Capture the cell that displays the provided text and extract its [X, Y] central coordinate. 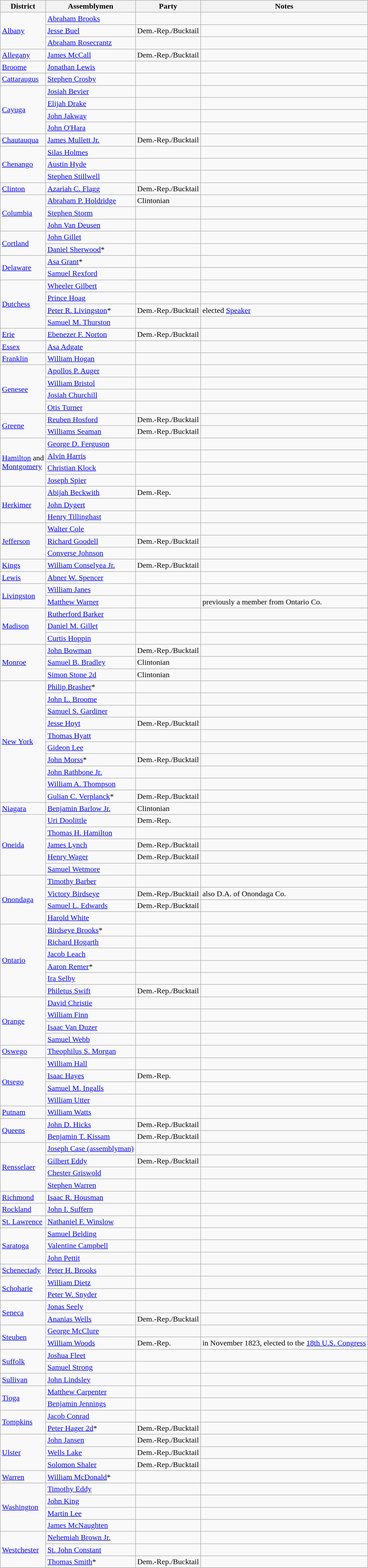
Ebenezer F. Norton [91, 334]
John Van Deusen [91, 225]
Harold White [91, 918]
Ananias Wells [91, 1319]
Matthew Carpenter [91, 1392]
Westchester [23, 1550]
Walter Cole [91, 529]
Stephen Warren [91, 1185]
Otis Turner [91, 407]
Jesse Buel [91, 31]
District [23, 6]
Valentine Campbell [91, 1246]
Jefferson [23, 541]
Matthew Warner [91, 602]
William Janes [91, 590]
St. Lawrence [23, 1222]
New York [23, 741]
also D.A. of Onondaga Co. [284, 893]
Jonathan Lewis [91, 67]
James McNaughten [91, 1526]
Asa Grant* [91, 261]
Uri Doolittle [91, 821]
Richard Goodell [91, 541]
Sullivan [23, 1380]
Solomon Shaler [91, 1465]
Gideon Lee [91, 748]
Richmond [23, 1197]
Wheeler Gilbert [91, 286]
John Rathbone Jr. [91, 772]
Orange [23, 1021]
Benjamin Barlow Jr. [91, 808]
Samuel Rexford [91, 274]
William Hogan [91, 359]
previously a member from Ontario Co. [284, 602]
John Bowman [91, 650]
Jacob Conrad [91, 1416]
Cayuga [23, 110]
Benjamin Jennings [91, 1404]
William Dietz [91, 1282]
Jonas Seely [91, 1307]
Nehemiah Brown Jr. [91, 1538]
James Mullett Jr. [91, 140]
Assemblymen [91, 6]
John Dygert [91, 504]
Ulster [23, 1452]
Gilbert Eddy [91, 1161]
William Finn [91, 1015]
Abner W. Spencer [91, 578]
Otsego [23, 1082]
Dutchess [23, 304]
John Morss* [91, 760]
John Jansen [91, 1440]
Clinton [23, 189]
Herkimer [23, 504]
Party [168, 6]
Delaware [23, 268]
John L. Broome [91, 699]
Chautauqua [23, 140]
Broome [23, 67]
Niagara [23, 808]
William Woods [91, 1343]
Cortland [23, 243]
Kings [23, 565]
John Jakway [91, 116]
Peter H. Brooks [91, 1270]
Wells Lake [91, 1452]
Queens [23, 1130]
Tompkins [23, 1422]
James Lynch [91, 845]
Henry Tillinghast [91, 517]
Oneida [23, 845]
Aaron Remer* [91, 966]
James McCall [91, 55]
Nathaniel F. Winslow [91, 1222]
Monroe [23, 663]
Warren [23, 1477]
Rensselaer [23, 1167]
Seneca [23, 1313]
Abraham Brooks [91, 19]
Martin Lee [91, 1513]
Columbia [23, 213]
Greene [23, 426]
Samuel B. Bradley [91, 663]
Timothy Eddy [91, 1489]
Lewis [23, 578]
Albany [23, 31]
Notes [284, 6]
Curtis Hoppin [91, 638]
William Bristol [91, 383]
Cattaraugus [23, 79]
elected Speaker [284, 310]
George D. Ferguson [91, 444]
Samuel Strong [91, 1367]
Apollos P. Auger [91, 371]
Stephen Stillwell [91, 177]
Victory Birdseye [91, 893]
Stephen Crosby [91, 79]
Chester Griswold [91, 1173]
Theophilus S. Morgan [91, 1051]
Daniel Sherwood* [91, 249]
Thomas Smith* [91, 1562]
Converse Johnson [91, 553]
Abraham Rosecrantz [91, 43]
Asa Adgate [91, 346]
Stephen Storm [91, 213]
Tioga [23, 1398]
Samuel L. Edwards [91, 905]
Oswego [23, 1051]
Hamilton and Montgomery [23, 462]
Ontario [23, 960]
Essex [23, 346]
Richard Hogarth [91, 942]
Thomas Hyatt [91, 735]
Steuben [23, 1337]
St. John Constant [91, 1550]
William McDonald* [91, 1477]
Allegany [23, 55]
Williams Seaman [91, 432]
Austin Hyde [91, 164]
Erie [23, 334]
Prince Hoag [91, 298]
William Conselyea Jr. [91, 565]
Joshua Fleet [91, 1355]
Philip Brasher* [91, 687]
Samuel M. Ingalls [91, 1088]
John I. Suffern [91, 1209]
Silas Holmes [91, 152]
Madison [23, 626]
Peter W. Snyder [91, 1294]
Simon Stone 2d [91, 675]
Reuben Hosford [91, 420]
Elijah Drake [91, 103]
Samuel M. Thurston [91, 322]
Birdseye Brooks* [91, 930]
Alvin Harris [91, 456]
William Utter [91, 1100]
Samuel Belding [91, 1234]
Suffolk [23, 1361]
Livingston [23, 596]
Samuel S. Gardiner [91, 711]
Jacob Leach [91, 954]
John King [91, 1501]
Timothy Barber [91, 881]
Samuel Webb [91, 1039]
Saratoga [23, 1246]
William A. Thompson [91, 784]
Philetus Swift [91, 991]
Thomas H. Hamilton [91, 833]
Isaac Hayes [91, 1076]
Peter Hager 2d* [91, 1428]
Abijah Beckwith [91, 492]
Putnam [23, 1112]
Benjamin T. Kissam [91, 1137]
John O'Hara [91, 128]
Schoharie [23, 1288]
David Christie [91, 1003]
John D. Hicks [91, 1124]
Schenectady [23, 1270]
in November 1823, elected to the 18th U.S. Congress [284, 1343]
Isaac Van Duzer [91, 1027]
William Hall [91, 1064]
Joseph Spier [91, 480]
Gulian C. Verplanck* [91, 796]
Franklin [23, 359]
Isaac R. Housman [91, 1197]
Abraham P. Holdridge [91, 201]
Rockland [23, 1209]
Ira Selby [91, 979]
Jesse Hoyt [91, 723]
Josiah Churchill [91, 395]
George McClure [91, 1331]
John Lindsley [91, 1380]
Daniel M. Gillet [91, 626]
Henry Wager [91, 857]
Samuel Wetmore [91, 869]
Chenango [23, 164]
Genesee [23, 389]
Onondaga [23, 899]
Azariah C. Flagg [91, 189]
Joseph Case (assemblyman) [91, 1149]
Rutherford Barker [91, 614]
Washington [23, 1507]
Christian Klock [91, 468]
John Pettit [91, 1258]
Josiah Bevier [91, 91]
Peter R. Livingston* [91, 310]
William Watts [91, 1112]
John Gillet [91, 237]
